Detect which cell encompasses the target text, then output its (X, Y) center coordinate. 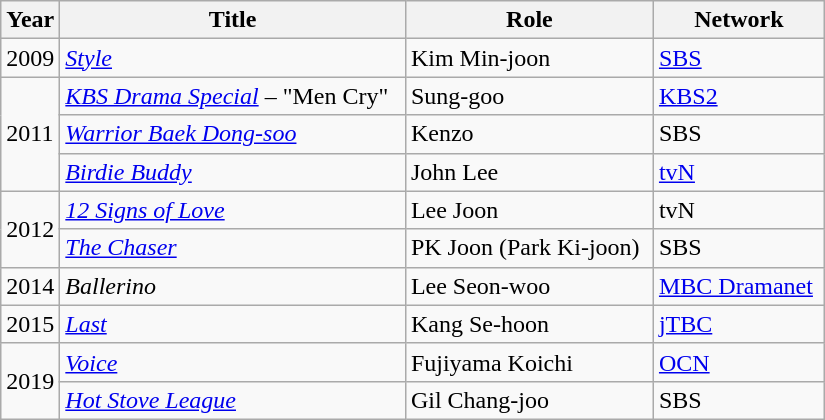
Ballerino (233, 286)
Lee Seon-woo (529, 286)
KBS Drama Special – "Men Cry" (233, 96)
Kenzo (529, 134)
Hot Stove League (233, 400)
Title (233, 20)
Sung-goo (529, 96)
John Lee (529, 172)
jTBC (738, 324)
2015 (30, 324)
Fujiyama Koichi (529, 362)
Last (233, 324)
2014 (30, 286)
PK Joon (Park Ki-joon) (529, 248)
Style (233, 58)
Gil Chang-joo (529, 400)
2009 (30, 58)
Warrior Baek Dong-soo (233, 134)
OCN (738, 362)
Voice (233, 362)
Lee Joon (529, 210)
2012 (30, 229)
2011 (30, 134)
Birdie Buddy (233, 172)
Role (529, 20)
2019 (30, 381)
Year (30, 20)
Network (738, 20)
MBC Dramanet (738, 286)
The Chaser (233, 248)
Kim Min-joon (529, 58)
Kang Se-hoon (529, 324)
KBS2 (738, 96)
12 Signs of Love (233, 210)
